Return the [X, Y] coordinate for the center point of the cell that contains the specified text.  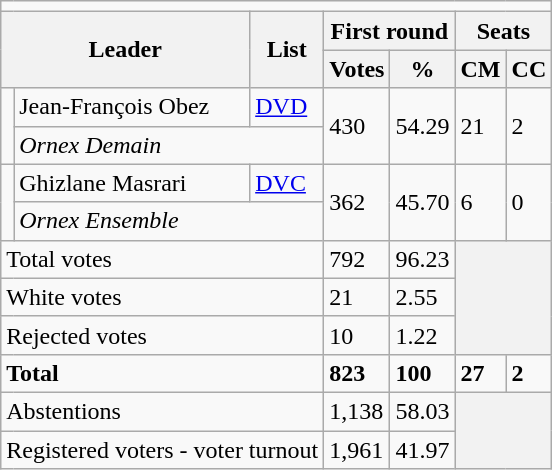
45.70 [422, 202]
6 [480, 202]
823 [357, 373]
27 [480, 373]
Ornex Demain [169, 145]
96.23 [422, 259]
Total [162, 373]
2.55 [422, 297]
430 [357, 126]
0 [529, 202]
Total votes [162, 259]
Seats [504, 31]
CC [529, 69]
792 [357, 259]
DVD [287, 107]
362 [357, 202]
List [287, 50]
Leader [126, 50]
54.29 [422, 126]
41.97 [422, 449]
White votes [162, 297]
100 [422, 373]
10 [357, 335]
CM [480, 69]
Votes [357, 69]
Jean-François Obez [132, 107]
1.22 [422, 335]
1,961 [357, 449]
1,138 [357, 411]
DVC [287, 183]
Rejected votes [162, 335]
% [422, 69]
Abstentions [162, 411]
First round [390, 31]
58.03 [422, 411]
Ornex Ensemble [169, 221]
Registered voters - voter turnout [162, 449]
Ghizlane Masrari [132, 183]
